Return the [X, Y] coordinate for the center point of the cell that contains the specified text.  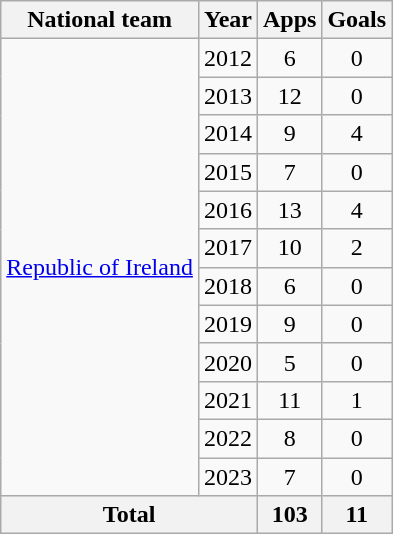
103 [289, 515]
2022 [228, 438]
5 [289, 362]
Goals [357, 20]
2014 [228, 134]
8 [289, 438]
10 [289, 248]
2013 [228, 96]
12 [289, 96]
Apps [289, 20]
2023 [228, 477]
2017 [228, 248]
Total [130, 515]
2021 [228, 400]
2018 [228, 286]
2 [357, 248]
Republic of Ireland [100, 268]
2019 [228, 324]
2015 [228, 172]
Year [228, 20]
1 [357, 400]
2016 [228, 210]
2012 [228, 58]
2020 [228, 362]
National team [100, 20]
13 [289, 210]
